Detect which cell encompasses the target text, then output its [x, y] center coordinate. 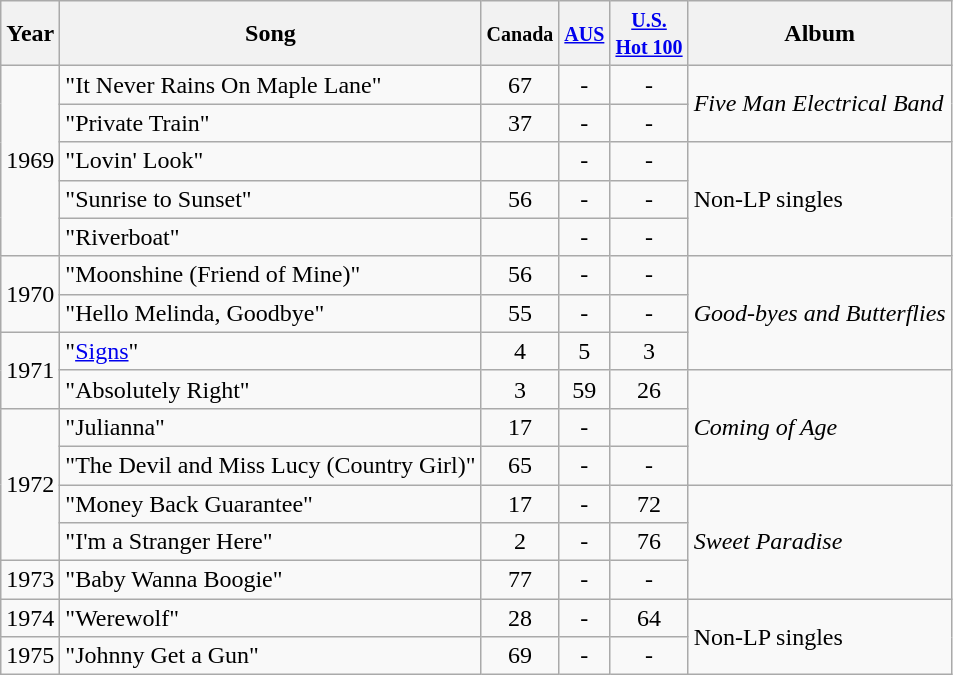
1975 [30, 656]
"I'm a Stranger Here" [270, 542]
Five Man Electrical Band [820, 104]
Coming of Age [820, 427]
Sweet Paradise [820, 541]
"Signs" [270, 351]
Song [270, 34]
Good-byes and Butterflies [820, 313]
"It Never Rains On Maple Lane" [270, 85]
"Hello Melinda, Goodbye" [270, 313]
76 [649, 542]
64 [649, 618]
1969 [30, 161]
69 [520, 656]
"Riverboat" [270, 237]
"Lovin' Look" [270, 161]
Canada [520, 34]
1973 [30, 580]
67 [520, 85]
1970 [30, 294]
"Baby Wanna Boogie" [270, 580]
"The Devil and Miss Lucy (Country Girl)" [270, 465]
1974 [30, 618]
1972 [30, 484]
28 [520, 618]
1971 [30, 370]
"Moonshine (Friend of Mine)" [270, 275]
"Julianna" [270, 427]
"Money Back Guarantee" [270, 503]
"Sunrise to Sunset" [270, 199]
5 [584, 351]
Year [30, 34]
37 [520, 123]
U.S.Hot 100 [649, 34]
"Johnny Get a Gun" [270, 656]
65 [520, 465]
"Absolutely Right" [270, 389]
"Werewolf" [270, 618]
55 [520, 313]
2 [520, 542]
4 [520, 351]
77 [520, 580]
59 [584, 389]
26 [649, 389]
72 [649, 503]
AUS [584, 34]
Album [820, 34]
"Private Train" [270, 123]
